For the text-containing cell, return its midpoint in [X, Y] coordinate format. 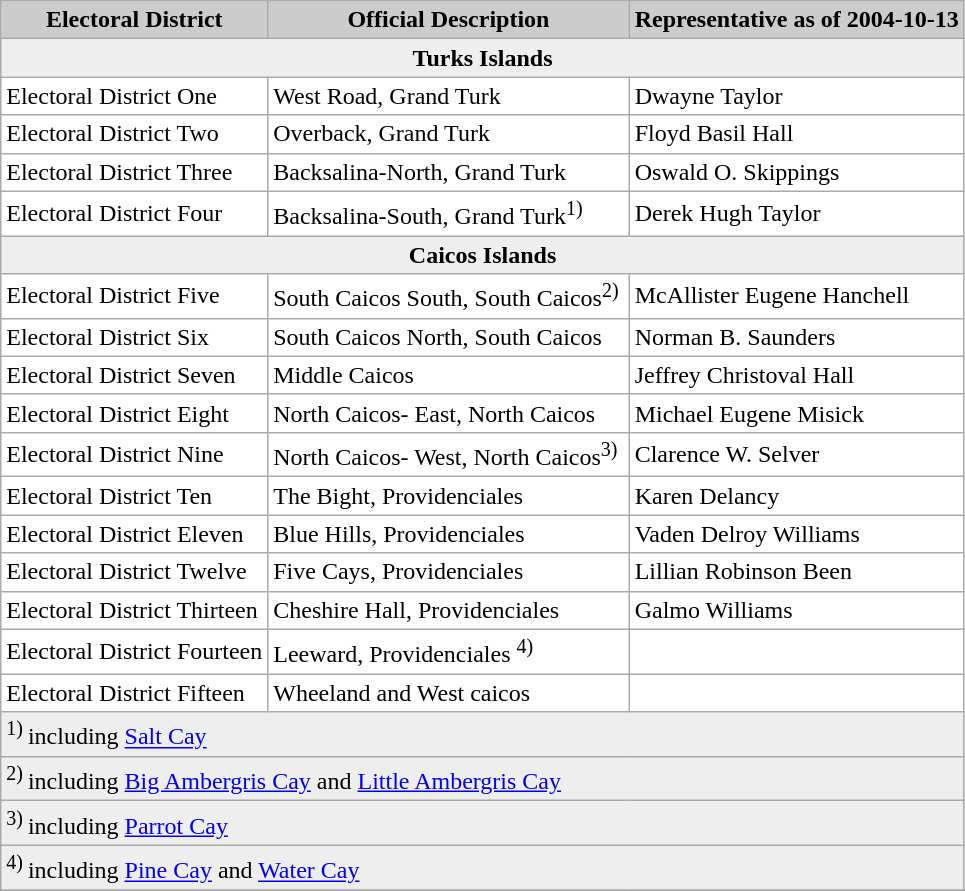
Electoral District Twelve [134, 572]
Electoral District Six [134, 337]
Caicos Islands [483, 255]
Electoral District Nine [134, 454]
1) including Salt Cay [483, 734]
Vaden Delroy Williams [796, 534]
Leeward, Providenciales 4) [448, 652]
Electoral District Three [134, 172]
Electoral District Thirteen [134, 610]
Middle Caicos [448, 375]
Backsalina-North, Grand Turk [448, 172]
West Road, Grand Turk [448, 96]
Representative as of 2004-10-13 [796, 20]
Electoral District One [134, 96]
Oswald O. Skippings [796, 172]
Overback, Grand Turk [448, 134]
Turks Islands [483, 58]
South Caicos North, South Caicos [448, 337]
North Caicos- West, North Caicos3) [448, 454]
The Bight, Providenciales [448, 496]
Official Description [448, 20]
Five Cays, Providenciales [448, 572]
McAllister Eugene Hanchell [796, 296]
Jeffrey Christoval Hall [796, 375]
Blue Hills, Providenciales [448, 534]
Karen Delancy [796, 496]
Electoral District Five [134, 296]
Electoral District [134, 20]
Norman B. Saunders [796, 337]
Michael Eugene Misick [796, 413]
North Caicos- East, North Caicos [448, 413]
Lillian Robinson Been [796, 572]
Electoral District Fifteen [134, 693]
Clarence W. Selver [796, 454]
Backsalina-South, Grand Turk1) [448, 214]
Electoral District Eleven [134, 534]
Cheshire Hall, Providenciales [448, 610]
South Caicos South, South Caicos2) [448, 296]
2) including Big Ambergris Cay and Little Ambergris Cay [483, 778]
Electoral District Ten [134, 496]
Electoral District Two [134, 134]
Electoral District Fourteen [134, 652]
Floyd Basil Hall [796, 134]
3) including Parrot Cay [483, 824]
Electoral District Eight [134, 413]
Electoral District Four [134, 214]
Dwayne Taylor [796, 96]
4) including Pine Cay and Water Cay [483, 868]
Derek Hugh Taylor [796, 214]
Galmo Williams [796, 610]
Electoral District Seven [134, 375]
Wheeland and West caicos [448, 693]
